Find where the given text appears and provide that cell's center as (x, y) coordinate. 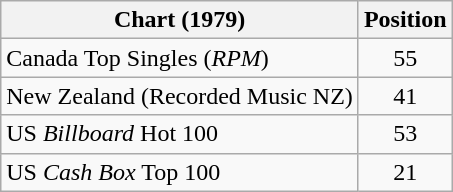
US Cash Box Top 100 (180, 172)
Canada Top Singles (RPM) (180, 58)
41 (405, 96)
US Billboard Hot 100 (180, 134)
New Zealand (Recorded Music NZ) (180, 96)
55 (405, 58)
53 (405, 134)
21 (405, 172)
Position (405, 20)
Chart (1979) (180, 20)
